Determine the (X, Y) coordinate at the center of the cell enclosing the given text.  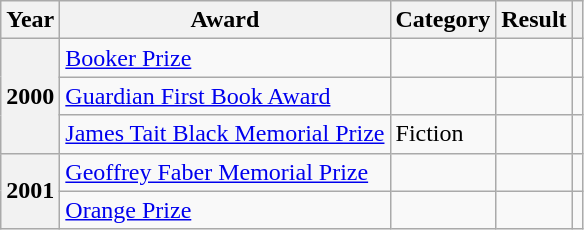
Year (30, 20)
2001 (30, 191)
Booker Prize (225, 58)
Geoffrey Faber Memorial Prize (225, 172)
Award (225, 20)
Category (443, 20)
2000 (30, 96)
Fiction (443, 134)
Guardian First Book Award (225, 96)
Orange Prize (225, 210)
James Tait Black Memorial Prize (225, 134)
Result (534, 20)
